Return the [X, Y] coordinate for the center point of the cell that contains the specified text.  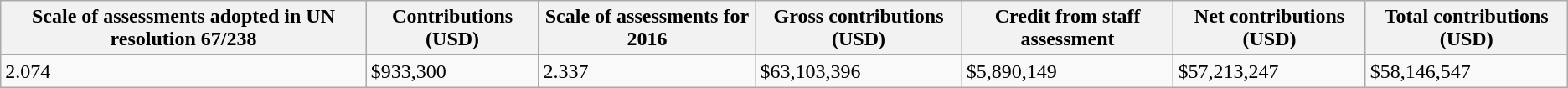
2.337 [647, 71]
$5,890,149 [1067, 71]
Credit from staff assessment [1067, 28]
Scale of assessments for 2016 [647, 28]
$58,146,547 [1466, 71]
Total contributions (USD) [1466, 28]
$57,213,247 [1270, 71]
Net contributions (USD) [1270, 28]
$63,103,396 [859, 71]
Gross contributions (USD) [859, 28]
$933,300 [452, 71]
Scale of assessments adopted in UN resolution 67/238 [184, 28]
Contributions (USD) [452, 28]
2.074 [184, 71]
